Identify which cell holds the provided text, then report its [x, y] central coordinate. 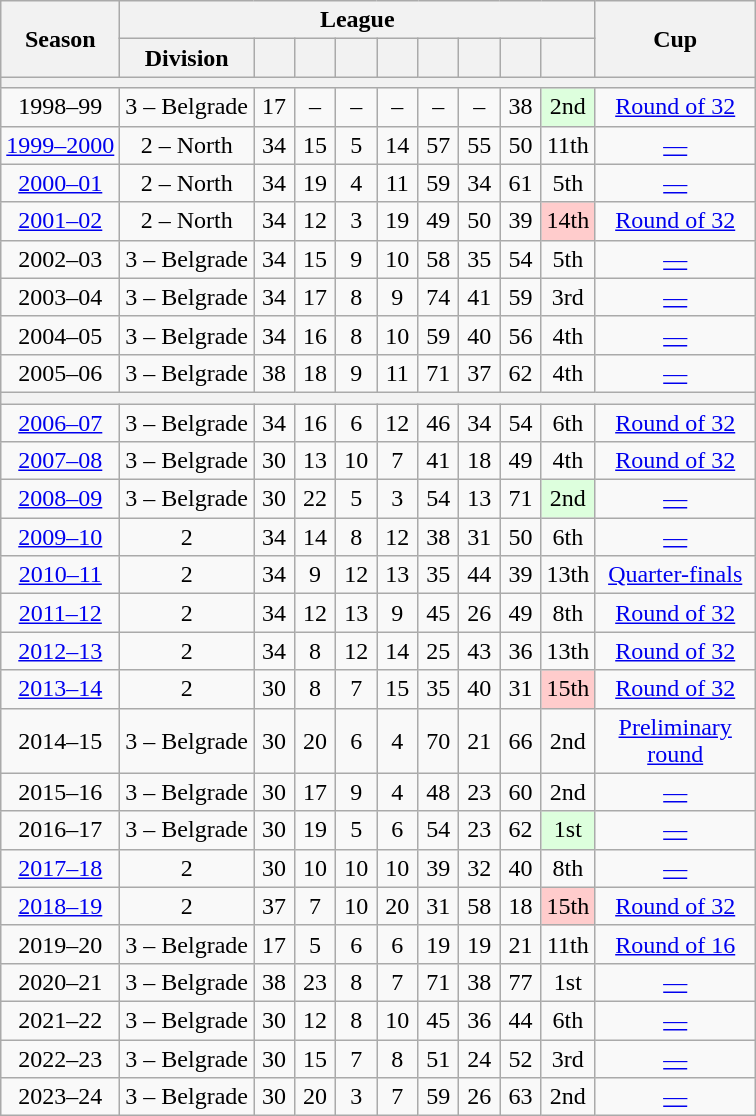
2015–16 [60, 792]
2001–02 [60, 221]
46 [438, 423]
2006–07 [60, 423]
56 [520, 335]
2022–23 [60, 1059]
2012–13 [60, 651]
14th [568, 221]
2020–21 [60, 982]
60 [520, 792]
48 [438, 792]
Preliminary round [676, 740]
70 [438, 740]
66 [520, 740]
2016–17 [60, 830]
63 [520, 1097]
2009–10 [60, 537]
25 [438, 651]
77 [520, 982]
2019–20 [60, 944]
League [358, 20]
2021–22 [60, 1020]
Cup [676, 39]
2008–09 [60, 499]
43 [480, 651]
Division [187, 58]
2002–03 [60, 259]
2018–19 [60, 906]
24 [480, 1059]
55 [480, 145]
2007–08 [60, 461]
74 [438, 297]
57 [438, 145]
1999–2000 [60, 145]
2013–14 [60, 689]
2005–06 [60, 373]
2000–01 [60, 183]
2003–04 [60, 297]
2004–05 [60, 335]
51 [438, 1059]
Season [60, 39]
2011–12 [60, 613]
2010–11 [60, 575]
Quarter-finals [676, 575]
2017–18 [60, 868]
22 [316, 499]
Round of 16 [676, 944]
2023–24 [60, 1097]
32 [480, 868]
61 [520, 183]
52 [520, 1059]
1998–99 [60, 107]
2014–15 [60, 740]
